Return [x, y] of the center of cell containing provided text 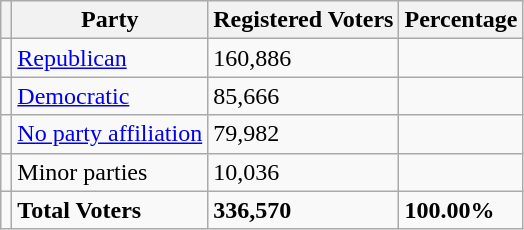
Percentage [461, 20]
Democratic [110, 96]
100.00% [461, 210]
160,886 [304, 58]
Republican [110, 58]
Party [110, 20]
No party affiliation [110, 134]
79,982 [304, 134]
Minor parties [110, 172]
Registered Voters [304, 20]
336,570 [304, 210]
Total Voters [110, 210]
10,036 [304, 172]
85,666 [304, 96]
